Find where the given text appears and provide that cell's center as [X, Y] coordinate. 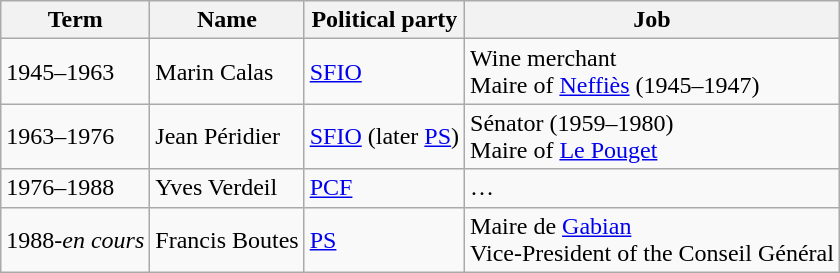
Jean Péridier [227, 136]
Marin Calas [227, 72]
Job [652, 20]
Wine merchant Maire of Neffiès (1945–1947) [652, 72]
1976–1988 [76, 188]
SFIO (later PS) [384, 136]
Sénator (1959–1980) Maire of Le Pouget [652, 136]
Francis Boutes [227, 240]
1945–1963 [76, 72]
SFIO [384, 72]
1963–1976 [76, 136]
Political party [384, 20]
… [652, 188]
Yves Verdeil [227, 188]
Name [227, 20]
Maire de Gabian Vice-President of the Conseil Général [652, 240]
PS [384, 240]
Term [76, 20]
PCF [384, 188]
1988-en cours [76, 240]
